Extract the (x, y) coordinate from the center of the cell holding the provided text.  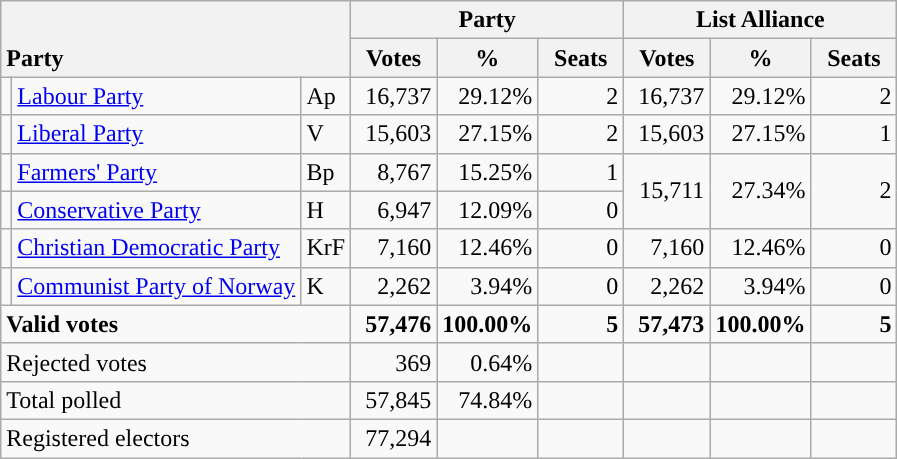
Liberal Party (156, 134)
57,473 (667, 324)
Conservative Party (156, 210)
V (326, 134)
Total polled (176, 400)
Valid votes (176, 324)
12.09% (488, 210)
57,845 (394, 400)
Labour Party (156, 96)
Farmers' Party (156, 172)
57,476 (394, 324)
0.64% (488, 362)
6,947 (394, 210)
Ap (326, 96)
27.34% (760, 191)
Christian Democratic Party (156, 248)
H (326, 210)
List Alliance (760, 20)
15.25% (488, 172)
15,711 (667, 191)
369 (394, 362)
77,294 (394, 438)
KrF (326, 248)
74.84% (488, 400)
Registered electors (176, 438)
K (326, 286)
8,767 (394, 172)
Rejected votes (176, 362)
Bp (326, 172)
Communist Party of Norway (156, 286)
